Extract the [x, y] coordinate from the center of the cell holding the provided text.  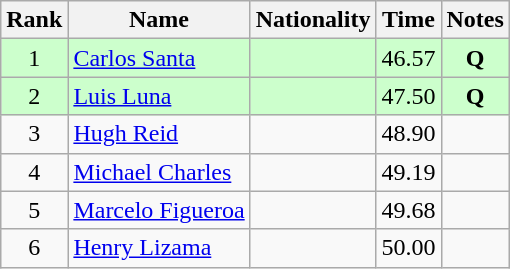
Luis Luna [159, 96]
47.50 [408, 96]
Henry Lizama [159, 248]
49.19 [408, 172]
Nationality [313, 20]
4 [34, 172]
48.90 [408, 134]
6 [34, 248]
2 [34, 96]
Rank [34, 20]
Hugh Reid [159, 134]
Time [408, 20]
50.00 [408, 248]
5 [34, 210]
49.68 [408, 210]
Notes [475, 20]
Name [159, 20]
Carlos Santa [159, 58]
Michael Charles [159, 172]
1 [34, 58]
46.57 [408, 58]
3 [34, 134]
Marcelo Figueroa [159, 210]
